Identify which cell holds the provided text, then report its [x, y] central coordinate. 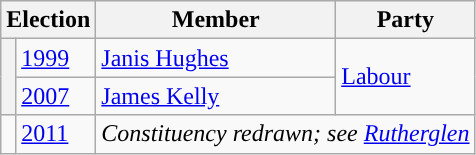
2011 [56, 134]
Labour [406, 77]
1999 [56, 58]
James Kelly [216, 96]
Constituency redrawn; see Rutherglen [286, 134]
Party [406, 20]
2007 [56, 96]
Member [216, 20]
Janis Hughes [216, 58]
Election [48, 20]
